Pinpoint the cell where the given text exists, returning its (x, y) midpoint coordinate. 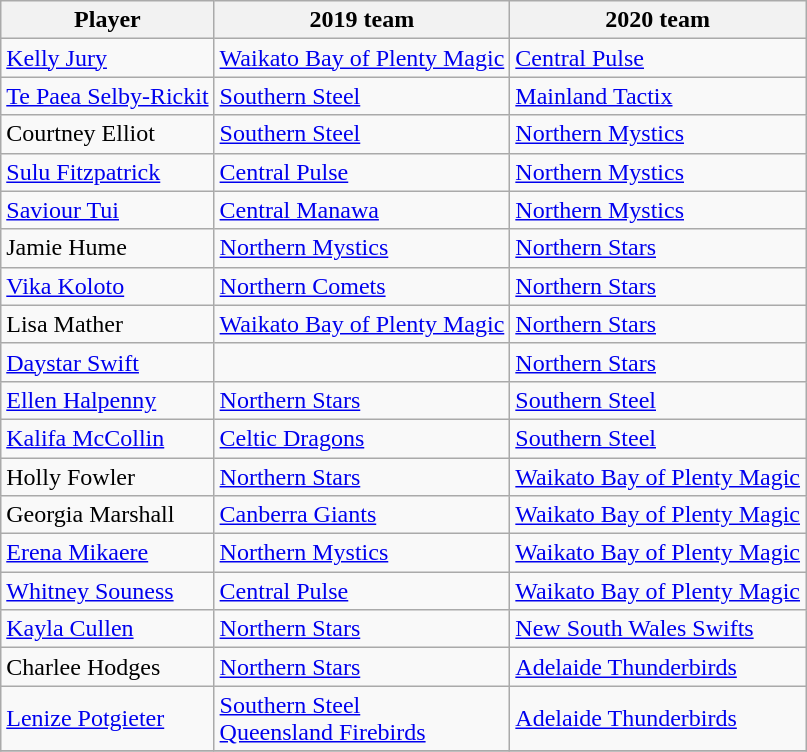
Ellen Halpenny (108, 400)
Kelly Jury (108, 58)
Holly Fowler (108, 477)
2019 team (362, 20)
Vika Koloto (108, 286)
Lenize Potgieter (108, 718)
Lisa Mather (108, 324)
Courtney Elliot (108, 134)
Player (108, 20)
Celtic Dragons (362, 438)
New South Wales Swifts (658, 629)
Whitney Souness (108, 591)
Mainland Tactix (658, 96)
Canberra Giants (362, 515)
Southern SteelQueensland Firebirds (362, 718)
Kalifa McCollin (108, 438)
Northern Comets (362, 286)
Daystar Swift (108, 362)
2020 team (658, 20)
Georgia Marshall (108, 515)
Saviour Tui (108, 210)
Central Manawa (362, 210)
Charlee Hodges (108, 667)
Erena Mikaere (108, 553)
Kayla Cullen (108, 629)
Jamie Hume (108, 248)
Te Paea Selby-Rickit (108, 96)
Sulu Fitzpatrick (108, 172)
